For the text-containing cell, return its midpoint in [x, y] coordinate format. 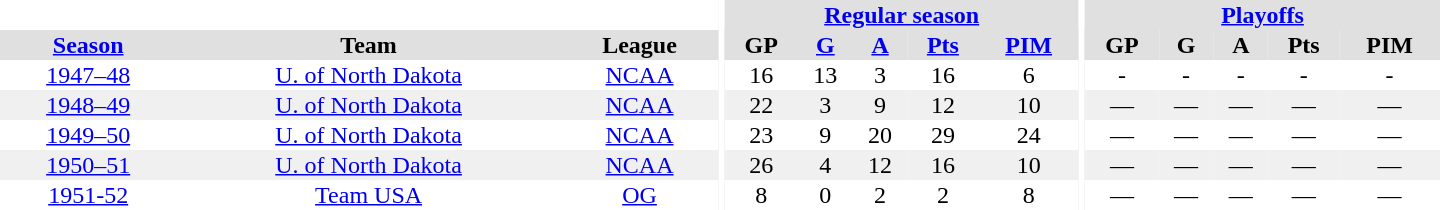
22 [761, 105]
23 [761, 135]
1947–48 [88, 75]
1948–49 [88, 105]
0 [826, 195]
Regular season [902, 15]
29 [942, 135]
Season [88, 45]
Playoffs [1262, 15]
4 [826, 165]
13 [826, 75]
1950–51 [88, 165]
1951-52 [88, 195]
20 [880, 135]
Team [368, 45]
League [640, 45]
6 [1028, 75]
1949–50 [88, 135]
24 [1028, 135]
Team USA [368, 195]
26 [761, 165]
OG [640, 195]
